Return (x, y) of the center of cell containing provided text 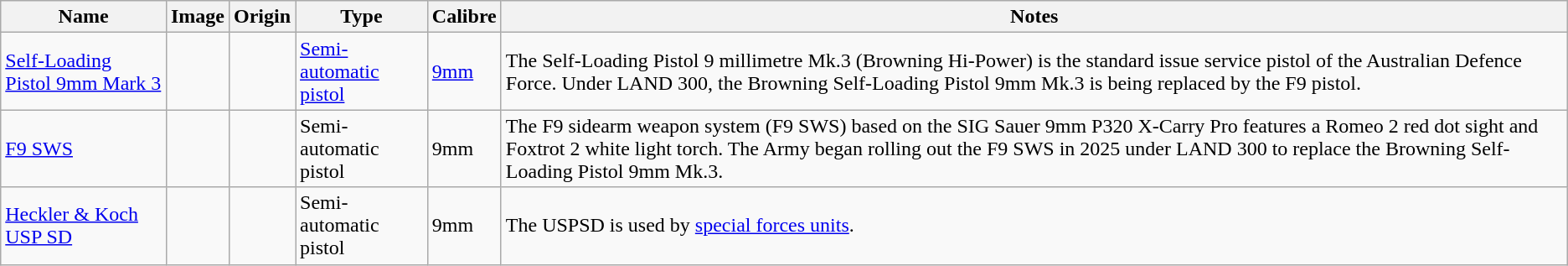
Name (84, 17)
Notes (1034, 17)
Self-Loading Pistol 9mm Mark 3 (84, 71)
The USPSD is used by special forces units. (1034, 226)
F9 SWS (84, 149)
Heckler & Koch USP SD (84, 226)
Type (362, 17)
Calibre (464, 17)
Origin (261, 17)
Image (198, 17)
